From the cell containing the given text, extract its center point as (X, Y) coordinate. 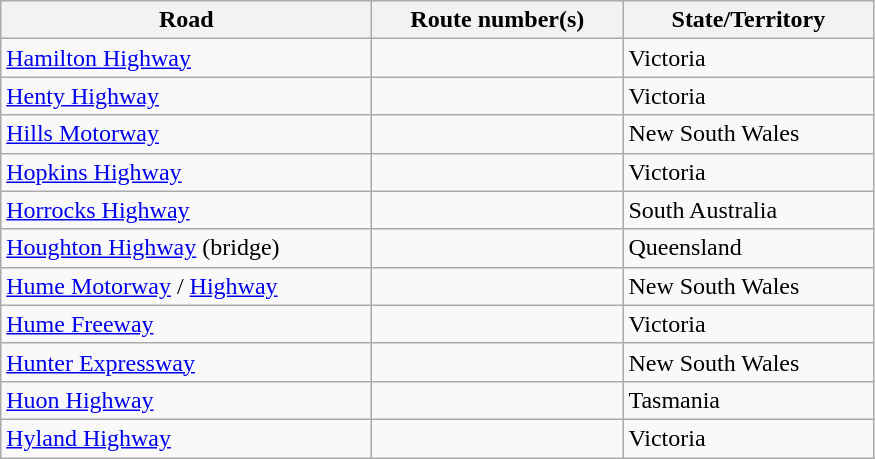
South Australia (748, 210)
Henty Highway (186, 96)
Queensland (748, 248)
Hume Motorway / Highway (186, 286)
Tasmania (748, 400)
Route number(s) (498, 20)
Hume Freeway (186, 324)
Hills Motorway (186, 134)
Road (186, 20)
Hopkins Highway (186, 172)
State/Territory (748, 20)
Hamilton Highway (186, 58)
Hunter Expressway (186, 362)
Huon Highway (186, 400)
Houghton Highway (bridge) (186, 248)
Horrocks Highway (186, 210)
Hyland Highway (186, 438)
